Provide the (X, Y) coordinate of the cell's center where the given text is located.  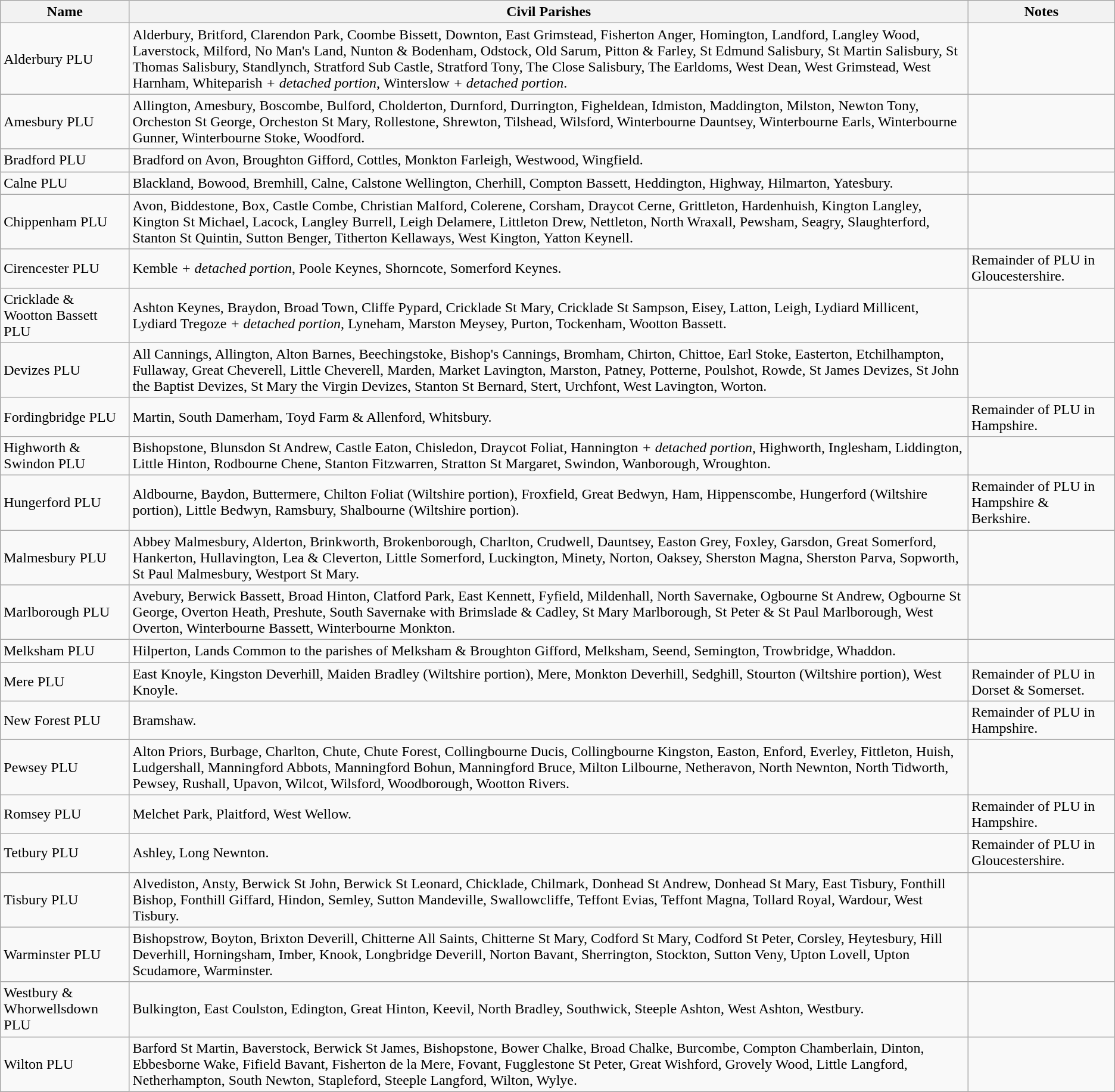
Bramshaw. (549, 721)
Cricklade & Wootton Bassett PLU (65, 315)
Ashley, Long Newnton. (549, 853)
Mere PLU (65, 682)
Fordingbridge PLU (65, 417)
Tisbury PLU (65, 900)
East Knoyle, Kingston Deverhill, Maiden Bradley (Wiltshire portion), Mere, Monkton Deverhill, Sedghill, Stourton (Wiltshire portion), West Knoyle. (549, 682)
Amesbury PLU (65, 122)
Warminster PLU (65, 954)
Highworth & Swindon PLU (65, 455)
Bradford PLU (65, 160)
Tetbury PLU (65, 853)
Martin, South Damerham, Toyd Farm & Allenford, Whitsbury. (549, 417)
Pewsey PLU (65, 767)
Name (65, 12)
Westbury & Whorwellsdown PLU (65, 1009)
Romsey PLU (65, 814)
Bradford on Avon, Broughton Gifford, Cottles, Monkton Farleigh, Westwood, Wingfield. (549, 160)
Blackland, Bowood, Bremhill, Calne, Calstone Wellington, Cherhill, Compton Bassett, Heddington, Highway, Hilmarton, Yatesbury. (549, 183)
Calne PLU (65, 183)
Remainder of PLU in Hampshire & Berkshire. (1041, 502)
Wilton PLU (65, 1064)
Malmesbury PLU (65, 558)
Marlborough PLU (65, 612)
Cirencester PLU (65, 268)
Hungerford PLU (65, 502)
Alderbury PLU (65, 58)
Civil Parishes (549, 12)
Devizes PLU (65, 370)
Melksham PLU (65, 651)
Kemble + detached portion, Poole Keynes, Shorncote, Somerford Keynes. (549, 268)
New Forest PLU (65, 721)
Remainder of PLU in Dorset & Somerset. (1041, 682)
Bulkington, East Coulston, Edington, Great Hinton, Keevil, North Bradley, Southwick, Steeple Ashton, West Ashton, Westbury. (549, 1009)
Notes (1041, 12)
Hilperton, Lands Common to the parishes of Melksham & Broughton Gifford, Melksham, Seend, Semington, Trowbridge, Whaddon. (549, 651)
Chippenham PLU (65, 222)
Melchet Park, Plaitford, West Wellow. (549, 814)
